Locate the cell with the specified text and output its (x, y) center coordinate. 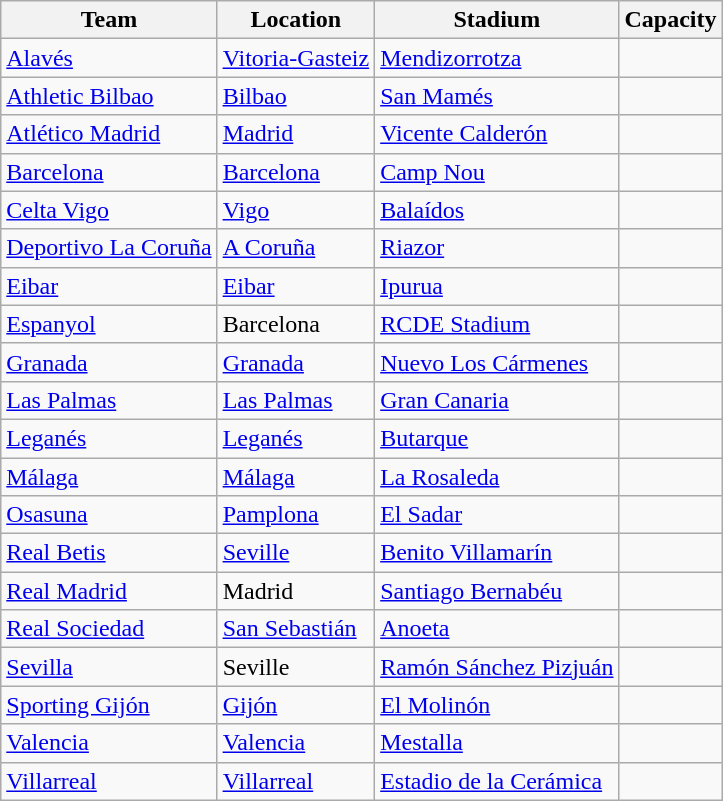
El Sadar (497, 515)
Athletic Bilbao (109, 96)
Riazor (497, 248)
Gran Canaria (497, 400)
Vigo (296, 210)
Mestalla (497, 743)
Capacity (670, 20)
Gijón (296, 705)
Team (109, 20)
Celta Vigo (109, 210)
Sporting Gijón (109, 705)
Bilbao (296, 96)
Real Madrid (109, 591)
San Mamés (497, 96)
Balaídos (497, 210)
Ramón Sánchez Pizjuán (497, 667)
Real Betis (109, 553)
Espanyol (109, 324)
Alavés (109, 58)
RCDE Stadium (497, 324)
La Rosaleda (497, 477)
El Molinón (497, 705)
Vitoria-Gasteiz (296, 58)
San Sebastián (296, 629)
Deportivo La Coruña (109, 248)
Estadio de la Cerámica (497, 781)
Ipurua (497, 286)
Mendizorrotza (497, 58)
Real Sociedad (109, 629)
Location (296, 20)
Sevilla (109, 667)
Pamplona (296, 515)
Osasuna (109, 515)
Benito Villamarín (497, 553)
Stadium (497, 20)
Vicente Calderón (497, 134)
Atlético Madrid (109, 134)
Butarque (497, 438)
Anoeta (497, 629)
Camp Nou (497, 172)
Nuevo Los Cármenes (497, 362)
A Coruña (296, 248)
Santiago Bernabéu (497, 591)
